Search for the cell housing the specified text and yield its (X, Y) center coordinate. 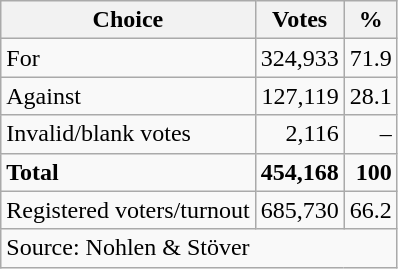
Invalid/blank votes (128, 134)
Total (128, 172)
324,933 (300, 58)
– (370, 134)
100 (370, 172)
Choice (128, 20)
127,119 (300, 96)
2,116 (300, 134)
Registered voters/turnout (128, 210)
685,730 (300, 210)
Votes (300, 20)
For (128, 58)
66.2 (370, 210)
71.9 (370, 58)
454,168 (300, 172)
% (370, 20)
28.1 (370, 96)
Source: Nohlen & Stöver (199, 248)
Against (128, 96)
